Provide the [x, y] coordinate of the cell's center where the given text is located.  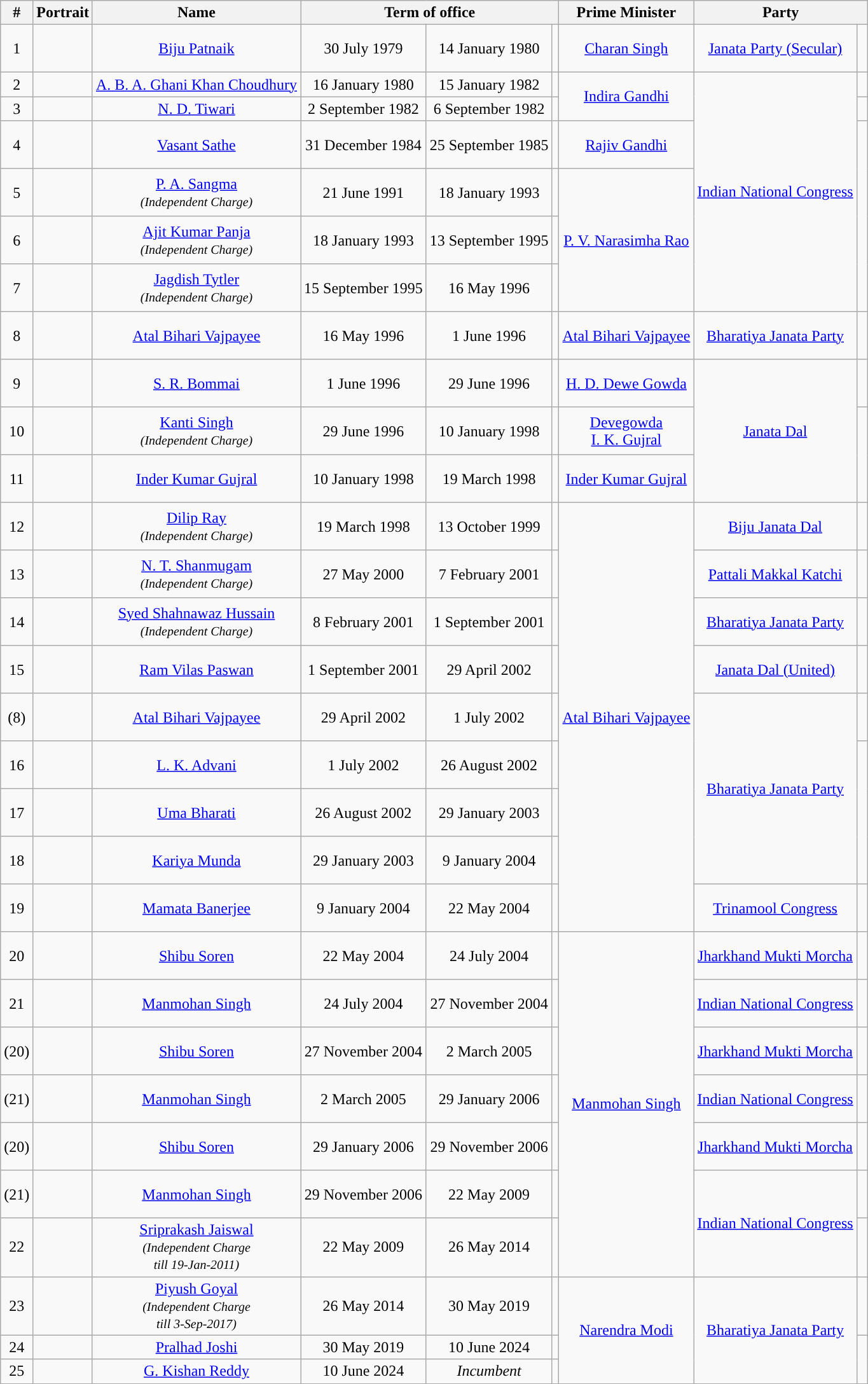
13 [17, 574]
S. R. Bommai [196, 383]
6 September 1982 [489, 109]
Ajit Kumar Panja(Independent Charge) [196, 240]
Syed Shahnawaz Hussain(Independent Charge) [196, 622]
6 [17, 240]
14 January 1980 [489, 48]
Portrait [63, 13]
22 [17, 1247]
P. V. Narasimha Rao [626, 240]
Rajiv Gandhi [626, 145]
Charan Singh [626, 48]
18 [17, 860]
N. D. Tiwari [196, 109]
19 [17, 908]
21 June 1991 [364, 192]
Trinamool Congress [775, 908]
16 [17, 765]
4 [17, 145]
Uma Bharati [196, 813]
2 September 1982 [364, 109]
10 [17, 431]
A. B. A. Ghani Khan Choudhury [196, 85]
Narendra Modi [626, 1330]
27 May 2000 [364, 574]
(8) [17, 717]
Biju Janata Dal [775, 527]
14 [17, 622]
21 [17, 1004]
15 January 1982 [489, 85]
H. D. Dewe Gowda [626, 383]
25 September 1985 [489, 145]
5 [17, 192]
Kariya Munda [196, 860]
Vasant Sathe [196, 145]
Janata Party (Secular) [775, 48]
P. A. Sangma(Independent Charge) [196, 192]
8 February 2001 [364, 622]
Piyush Goyal(Independent Charge till 3-Sep-2017) [196, 1306]
Indira Gandhi [626, 97]
8 [17, 336]
Sriprakash Jaiswal(Independent Charge till 19-Jan-2011) [196, 1247]
Ram Vilas Paswan [196, 669]
Pralhad Joshi [196, 1347]
Prime Minister [626, 13]
7 [17, 287]
23 [17, 1306]
20 [17, 955]
Name [196, 13]
# [17, 13]
11 [17, 478]
13 September 1995 [489, 240]
N. T. Shanmugam(Independent Charge) [196, 574]
15 [17, 669]
1 [17, 48]
31 December 1984 [364, 145]
30 July 1979 [364, 48]
G. Kishan Reddy [196, 1371]
7 February 2001 [489, 574]
Jagdish Tytler(Independent Charge) [196, 287]
Term of office [430, 13]
Incumbent [489, 1371]
Janata Dal (United) [775, 669]
2 [17, 85]
DevegowdaI. K. Gujral [626, 431]
24 [17, 1347]
16 January 1980 [364, 85]
Mamata Banerjee [196, 908]
Party [781, 13]
Dilip Ray(Independent Charge) [196, 527]
12 [17, 527]
Kanti Singh(Independent Charge) [196, 431]
25 [17, 1371]
Pattali Makkal Katchi [775, 574]
9 [17, 383]
Janata Dal [775, 431]
13 October 1999 [489, 527]
3 [17, 109]
15 September 1995 [364, 287]
L. K. Advani [196, 765]
17 [17, 813]
Biju Patnaik [196, 48]
